Extract the (x, y) coordinate from the center of the cell holding the provided text.  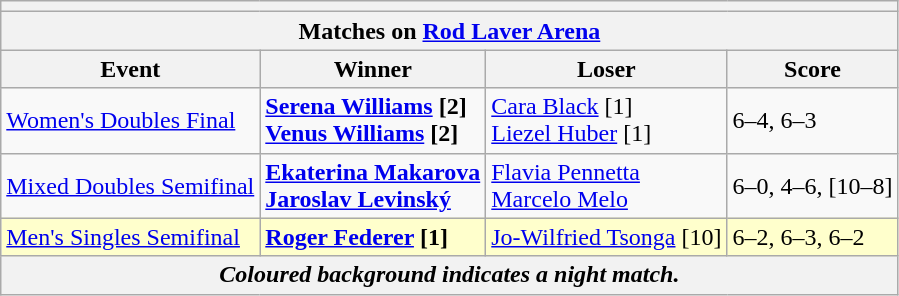
Men's Singles Semifinal (130, 237)
6–2, 6–3, 6–2 (812, 237)
Serena Williams [2] Venus Williams [2] (373, 120)
6–4, 6–3 (812, 120)
6–0, 4–6, [10–8] (812, 186)
Loser (606, 69)
Jo-Wilfried Tsonga [10] (606, 237)
Women's Doubles Final (130, 120)
Roger Federer [1] (373, 237)
Matches on Rod Laver Arena (450, 31)
Mixed Doubles Semifinal (130, 186)
Flavia Pennetta Marcelo Melo (606, 186)
Ekaterina Makarova Jaroslav Levinský (373, 186)
Score (812, 69)
Winner (373, 69)
Coloured background indicates a night match. (450, 275)
Cara Black [1] Liezel Huber [1] (606, 120)
Event (130, 69)
